Return the [X, Y] coordinate for the center point of the cell that contains the specified text.  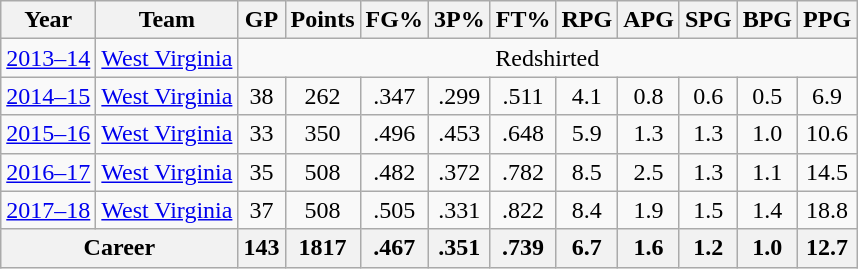
.505 [394, 210]
35 [262, 172]
2017–18 [48, 210]
FT% [523, 20]
.511 [523, 96]
262 [322, 96]
.782 [523, 172]
1817 [322, 248]
1.2 [708, 248]
.822 [523, 210]
350 [322, 134]
1.6 [649, 248]
0.6 [708, 96]
.351 [459, 248]
.372 [459, 172]
8.4 [587, 210]
PPG [828, 20]
.331 [459, 210]
33 [262, 134]
Points [322, 20]
1.5 [708, 210]
0.5 [767, 96]
8.5 [587, 172]
2.5 [649, 172]
3P% [459, 20]
.467 [394, 248]
1.1 [767, 172]
.739 [523, 248]
1.9 [649, 210]
12.7 [828, 248]
.496 [394, 134]
0.8 [649, 96]
2015–16 [48, 134]
.648 [523, 134]
14.5 [828, 172]
GP [262, 20]
5.9 [587, 134]
FG% [394, 20]
.299 [459, 96]
APG [649, 20]
37 [262, 210]
1.4 [767, 210]
4.1 [587, 96]
Redshirted [548, 58]
143 [262, 248]
2013–14 [48, 58]
BPG [767, 20]
2016–17 [48, 172]
Career [120, 248]
38 [262, 96]
Team [167, 20]
.347 [394, 96]
Year [48, 20]
.482 [394, 172]
10.6 [828, 134]
SPG [708, 20]
6.9 [828, 96]
2014–15 [48, 96]
RPG [587, 20]
6.7 [587, 248]
18.8 [828, 210]
.453 [459, 134]
